Return the (X, Y) coordinate for the center point of the cell that contains the specified text.  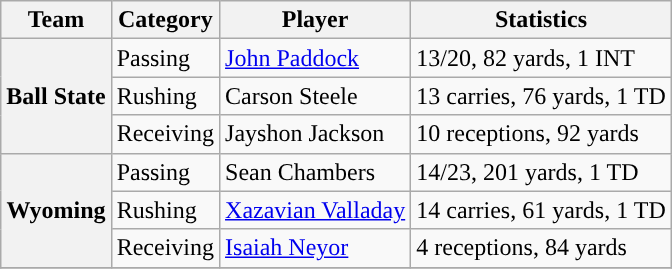
Sean Chambers (316, 172)
4 receptions, 84 yards (542, 248)
Carson Steele (316, 96)
Ball State (56, 96)
Category (165, 20)
Xazavian Valladay (316, 210)
13/20, 82 yards, 1 INT (542, 58)
14 carries, 61 yards, 1 TD (542, 210)
14/23, 201 yards, 1 TD (542, 172)
10 receptions, 92 yards (542, 134)
Player (316, 20)
Wyoming (56, 210)
Team (56, 20)
13 carries, 76 yards, 1 TD (542, 96)
Isaiah Neyor (316, 248)
Jayshon Jackson (316, 134)
Statistics (542, 20)
John Paddock (316, 58)
